Determine the [x, y] coordinate at the center of the cell enclosing the given text.  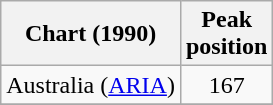
167 [226, 85]
Australia (ARIA) [91, 85]
Chart (1990) [91, 34]
Peakposition [226, 34]
